Search for the cell housing the specified text and yield its [X, Y] center coordinate. 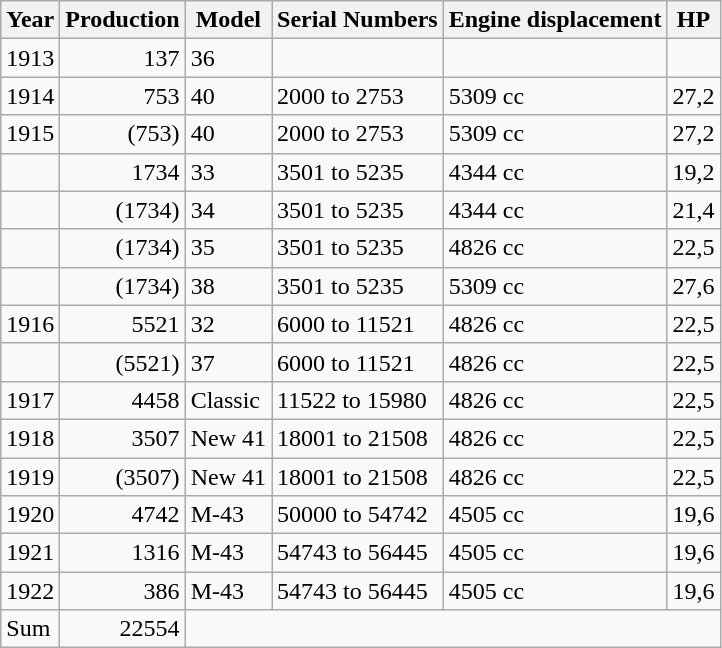
37 [228, 362]
34 [228, 210]
(753) [122, 134]
1919 [30, 477]
1913 [30, 58]
22554 [122, 629]
1915 [30, 134]
Year [30, 20]
32 [228, 324]
1922 [30, 591]
11522 to 15980 [358, 400]
1921 [30, 553]
386 [122, 591]
21,4 [694, 210]
HP [694, 20]
19,2 [694, 172]
753 [122, 96]
33 [228, 172]
(3507) [122, 477]
137 [122, 58]
4458 [122, 400]
1917 [30, 400]
Classic [228, 400]
Serial Numbers [358, 20]
Model [228, 20]
27,6 [694, 286]
(5521) [122, 362]
Production [122, 20]
Sum [30, 629]
4742 [122, 515]
Engine displacement [555, 20]
1918 [30, 438]
50000 to 54742 [358, 515]
1916 [30, 324]
36 [228, 58]
1734 [122, 172]
35 [228, 248]
1316 [122, 553]
1920 [30, 515]
3507 [122, 438]
38 [228, 286]
5521 [122, 324]
1914 [30, 96]
